Locate the cell with the specified text and output its (x, y) center coordinate. 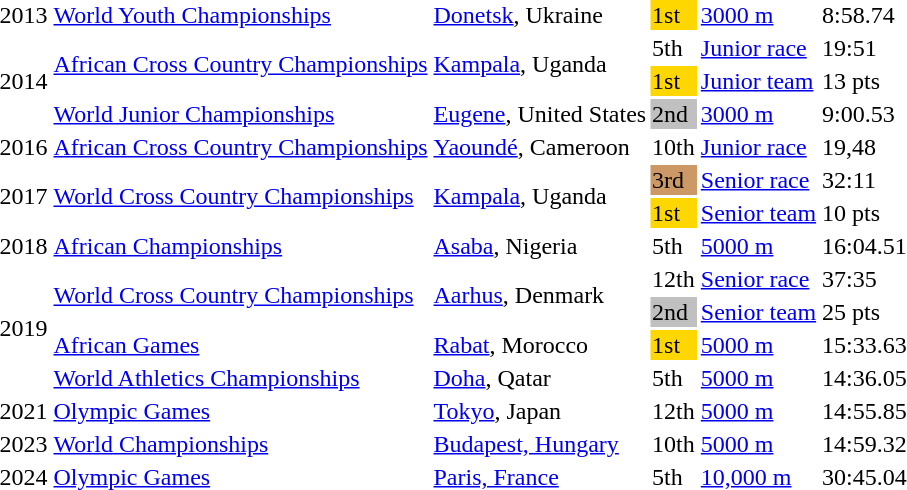
World Junior Championships (240, 114)
Tokyo, Japan (540, 411)
Donetsk, Ukraine (540, 15)
Olympic Games (240, 411)
African Games (240, 345)
World Athletics Championships (240, 378)
3rd (674, 180)
Rabat, Morocco (540, 345)
Eugene, United States (540, 114)
Budapest, Hungary (540, 444)
Asaba, Nigeria (540, 246)
Junior team (758, 81)
Doha, Qatar (540, 378)
Yaoundé, Cameroon (540, 147)
World Championships (240, 444)
Aarhus, Denmark (540, 296)
World Youth Championships (240, 15)
African Championships (240, 246)
